Find where the given text appears and provide that cell's center as [X, Y] coordinate. 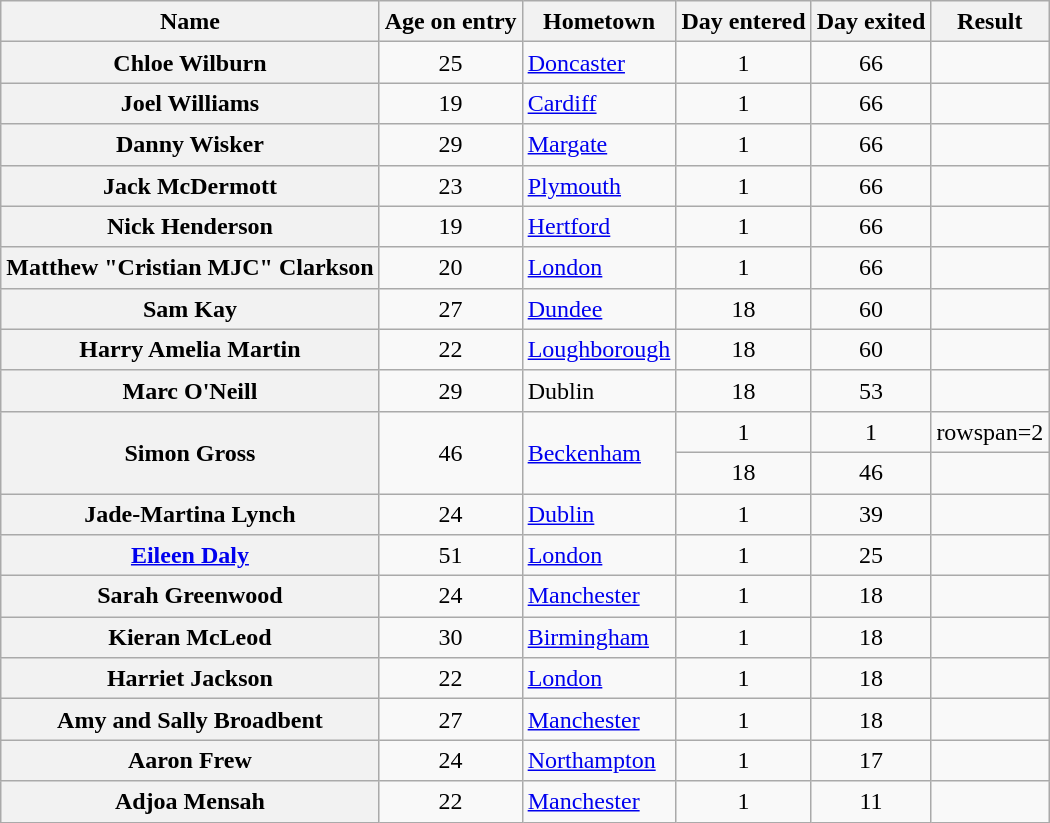
Sam Kay [190, 308]
Birmingham [599, 638]
20 [450, 268]
Name [190, 22]
Sarah Greenwood [190, 596]
Jack McDermott [190, 186]
30 [450, 638]
Eileen Daly [190, 556]
Day exited [871, 22]
Hometown [599, 22]
Danny Wisker [190, 144]
Aaron Frew [190, 760]
Margate [599, 144]
Matthew "Cristian MJC" Clarkson [190, 268]
Amy and Sally Broadbent [190, 720]
Jade-Martina Lynch [190, 514]
rowspan=2 [990, 432]
Hertford [599, 226]
Dundee [599, 308]
Harry Amelia Martin [190, 350]
Nick Henderson [190, 226]
Plymouth [599, 186]
Simon Gross [190, 452]
39 [871, 514]
Joel Williams [190, 104]
11 [871, 802]
Age on entry [450, 22]
Result [990, 22]
Kieran McLeod [190, 638]
Adjoa Mensah [190, 802]
Marc O'Neill [190, 390]
53 [871, 390]
23 [450, 186]
Cardiff [599, 104]
Harriet Jackson [190, 678]
Doncaster [599, 62]
Beckenham [599, 452]
17 [871, 760]
Northampton [599, 760]
Chloe Wilburn [190, 62]
Loughborough [599, 350]
51 [450, 556]
Day entered [744, 22]
